Return [X, Y] of the center of cell containing provided text 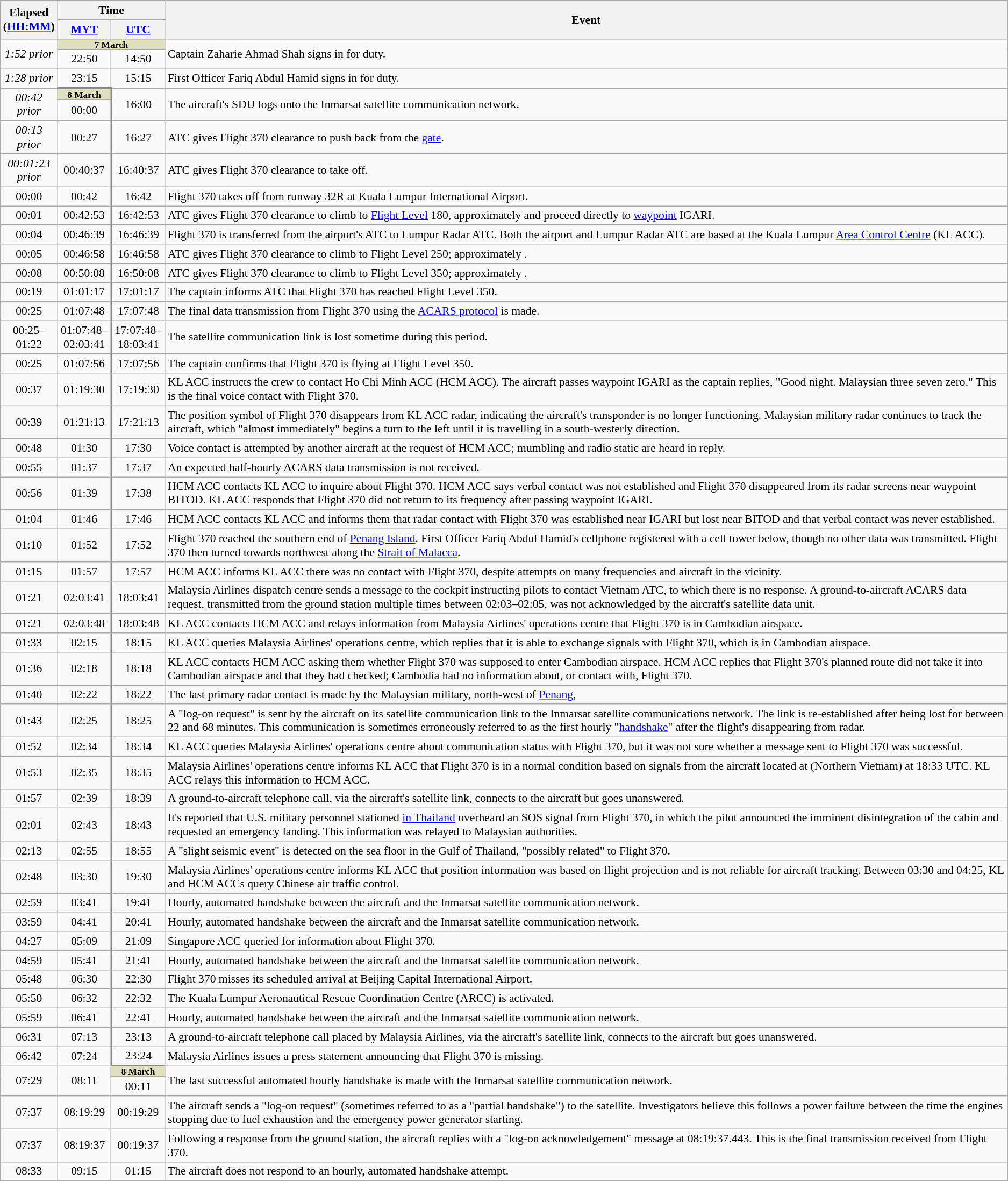
1:52 prior [29, 54]
Voice contact is attempted by another aircraft at the request of HCM ACC; mumbling and radio static are heard in reply. [586, 449]
09:15 [84, 1171]
01:36 [29, 669]
00:46:58 [84, 254]
18:03:41 [138, 597]
The last primary radar contact is made by the Malaysian military, north-west of Penang, [586, 695]
23:24 [138, 1056]
19:41 [138, 903]
08:19:37 [84, 1146]
00:48 [29, 449]
02:34 [84, 747]
01:33 [29, 643]
16:50:08 [138, 273]
00:19:29 [138, 1112]
17:46 [138, 520]
00:27 [84, 138]
17:52 [138, 545]
08:33 [29, 1171]
06:41 [84, 1018]
18:34 [138, 747]
02:22 [84, 695]
01:01:17 [84, 292]
22:41 [138, 1018]
07:13 [84, 1037]
Singapore ACC queried for information about Flight 370. [586, 941]
02:03:41 [84, 597]
02:13 [29, 851]
17:37 [138, 467]
ATC gives Flight 370 clearance to push back from the gate. [586, 138]
17:01:17 [138, 292]
01:07:48–02:03:41 [84, 338]
First Officer Fariq Abdul Hamid signs in for duty. [586, 79]
01:07:56 [84, 364]
01:30 [84, 449]
Flight 370 takes off from runway 32R at Kuala Lumpur International Airport. [586, 196]
18:35 [138, 772]
16:46:58 [138, 254]
ATC gives Flight 370 clearance to take off. [586, 170]
02:35 [84, 772]
Event [586, 19]
22:50 [84, 59]
15:15 [138, 79]
HCM ACC informs KL ACC there was no contact with Flight 370, despite attempts on many frequencies and aircraft in the vicinity. [586, 572]
04:41 [84, 922]
00:11 [138, 1087]
16:46:39 [138, 235]
01:04 [29, 520]
21:41 [138, 961]
00:40:37 [84, 170]
02:43 [84, 825]
18:55 [138, 851]
17:07:48 [138, 311]
A ground-to-aircraft telephone call placed by Malaysia Airlines, via the aircraft's satellite link, connects to the aircraft but goes unanswered. [586, 1037]
Elapsed (HH:MM) [29, 19]
16:00 [138, 104]
17:19:30 [138, 389]
02:18 [84, 669]
08:19:29 [84, 1112]
00:01 [29, 216]
00:42:53 [84, 216]
00:55 [29, 467]
Malaysia Airlines issues a press statement announcing that Flight 370 is missing. [586, 1056]
01:39 [84, 494]
02:25 [84, 721]
05:09 [84, 941]
The captain informs ATC that Flight 370 has reached Flight Level 350. [586, 292]
22:32 [138, 999]
The last successful automated hourly handshake is made with the Inmarsat satellite communication network. [586, 1081]
18:22 [138, 695]
ATC gives Flight 370 clearance to climb to Flight Level 350; approximately . [586, 273]
17:07:56 [138, 364]
05:59 [29, 1018]
A ground-to-aircraft telephone call, via the aircraft's satellite link, connects to the aircraft but goes unanswered. [586, 799]
23:15 [84, 79]
06:31 [29, 1037]
18:18 [138, 669]
05:48 [29, 979]
00:42 prior [29, 104]
20:41 [138, 922]
The aircraft does not respond to an hourly, automated handshake attempt. [586, 1171]
23:13 [138, 1037]
18:43 [138, 825]
01:43 [29, 721]
07:24 [84, 1056]
04:27 [29, 941]
01:19:30 [84, 389]
00:04 [29, 235]
An expected half-hourly ACARS data transmission is not received. [586, 467]
02:15 [84, 643]
21:09 [138, 941]
18:03:48 [138, 624]
Time [111, 10]
00:08 [29, 273]
17:38 [138, 494]
00:01:23 prior [29, 170]
7 March [111, 44]
01:07:48 [84, 311]
01:10 [29, 545]
06:42 [29, 1056]
1:28 prior [29, 79]
00:39 [29, 423]
01:21:13 [84, 423]
03:59 [29, 922]
14:50 [138, 59]
00:05 [29, 254]
02:55 [84, 851]
03:30 [84, 877]
00:46:39 [84, 235]
22:30 [138, 979]
16:40:37 [138, 170]
00:42 [84, 196]
The satellite communication link is lost sometime during this period. [586, 338]
07:29 [29, 1081]
KL ACC contacts HCM ACC and relays information from Malaysia Airlines' operations centre that Flight 370 is in Cambodian airspace. [586, 624]
UTC [138, 30]
01:46 [84, 520]
06:30 [84, 979]
00:25–01:22 [29, 338]
ATC gives Flight 370 clearance to climb to Flight Level 250; approximately . [586, 254]
Flight 370 misses its scheduled arrival at Beijing Capital International Airport. [586, 979]
16:42:53 [138, 216]
19:30 [138, 877]
08:11 [84, 1081]
The Kuala Lumpur Aeronautical Rescue Coordination Centre (ARCC) is activated. [586, 999]
02:48 [29, 877]
16:27 [138, 138]
02:03:48 [84, 624]
ATC gives Flight 370 clearance to climb to Flight Level 180, approximately and proceed directly to waypoint IGARI. [586, 216]
00:19:37 [138, 1146]
02:01 [29, 825]
02:39 [84, 799]
16:42 [138, 196]
The aircraft's SDU logs onto the Inmarsat satellite communication network. [586, 104]
Captain Zaharie Ahmad Shah signs in for duty. [586, 54]
17:30 [138, 449]
00:19 [29, 292]
A "slight seismic event" is detected on the sea floor in the Gulf of Thailand, "possibly related" to Flight 370. [586, 851]
17:21:13 [138, 423]
MYT [84, 30]
01:40 [29, 695]
17:07:48–18:03:41 [138, 338]
00:50:08 [84, 273]
02:59 [29, 903]
18:15 [138, 643]
05:41 [84, 961]
18:25 [138, 721]
17:57 [138, 572]
00:13 prior [29, 138]
06:32 [84, 999]
The final data transmission from Flight 370 using the ACARS protocol is made. [586, 311]
01:53 [29, 772]
03:41 [84, 903]
01:37 [84, 467]
00:37 [29, 389]
18:39 [138, 799]
04:59 [29, 961]
The captain confirms that Flight 370 is flying at Flight Level 350. [586, 364]
05:50 [29, 999]
00:56 [29, 494]
